Extract the (x, y) coordinate from the center of the cell holding the provided text.  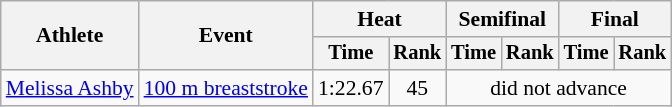
45 (417, 88)
1:22.67 (350, 88)
100 m breaststroke (226, 88)
Athlete (70, 36)
Heat (380, 19)
Semifinal (502, 19)
Melissa Ashby (70, 88)
did not advance (558, 88)
Event (226, 36)
Final (615, 19)
